Identify which cell holds the provided text, then report its (X, Y) central coordinate. 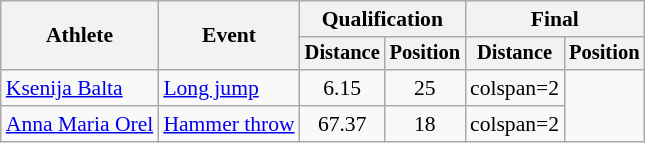
Qualification (382, 19)
Final (554, 19)
Event (228, 36)
Athlete (80, 36)
67.37 (342, 124)
Anna Maria Orel (80, 124)
6.15 (342, 88)
18 (425, 124)
Ksenija Balta (80, 88)
Hammer throw (228, 124)
Long jump (228, 88)
25 (425, 88)
